Provide the [x, y] coordinate of the cell's center where the given text is located.  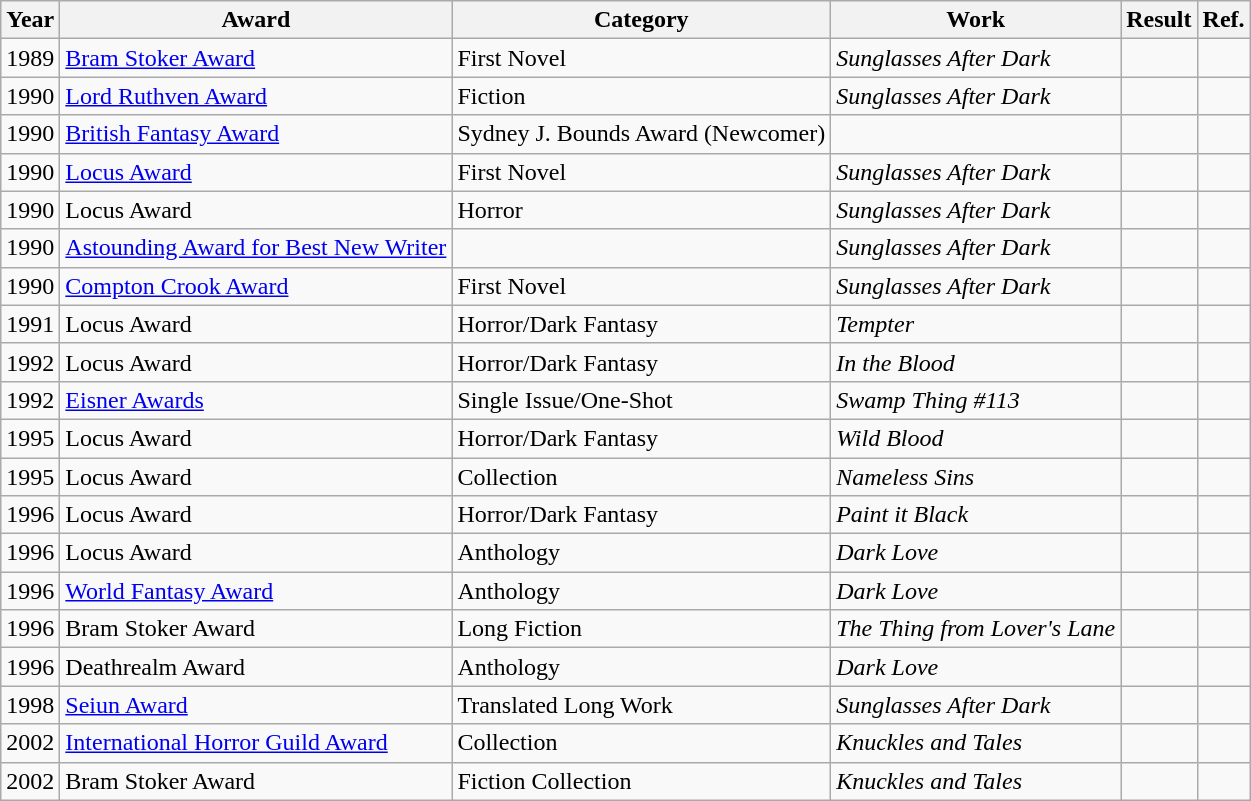
Compton Crook Award [256, 286]
Tempter [976, 324]
Category [642, 20]
Astounding Award for Best New Writer [256, 248]
1998 [30, 705]
Lord Ruthven Award [256, 96]
Seiun Award [256, 705]
Nameless Sins [976, 477]
Year [30, 20]
Translated Long Work [642, 705]
In the Blood [976, 362]
Fiction [642, 96]
International Horror Guild Award [256, 743]
World Fantasy Award [256, 591]
Award [256, 20]
Wild Blood [976, 438]
Single Issue/One-Shot [642, 400]
Work [976, 20]
1989 [30, 58]
1991 [30, 324]
British Fantasy Award [256, 134]
Deathrealm Award [256, 667]
Ref. [1224, 20]
Paint it Black [976, 515]
Swamp Thing #113 [976, 400]
Horror [642, 210]
The Thing from Lover's Lane [976, 629]
Result [1159, 20]
Sydney J. Bounds Award (Newcomer) [642, 134]
Long Fiction [642, 629]
Eisner Awards [256, 400]
Fiction Collection [642, 781]
